Locate the cell with the specified text and output its [x, y] center coordinate. 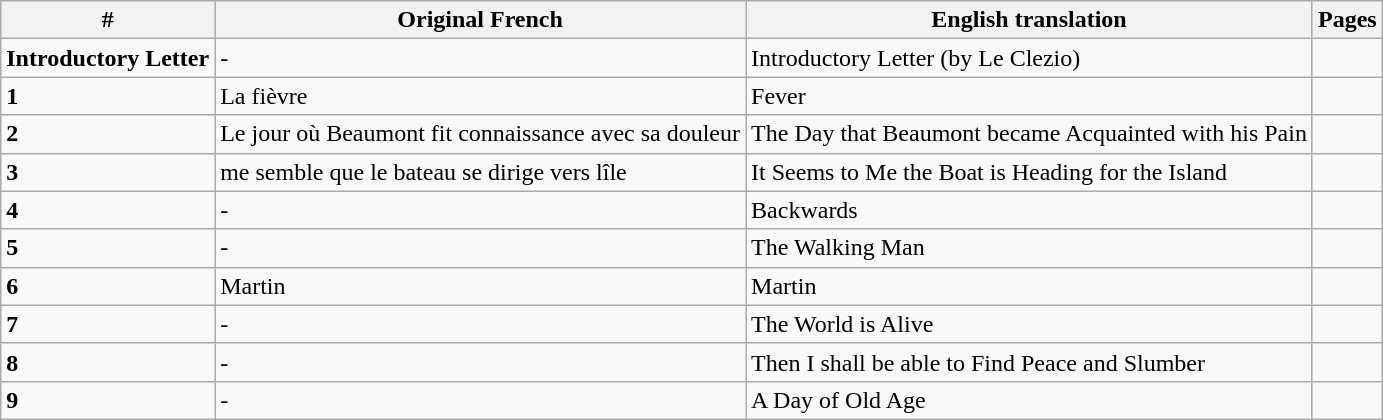
It Seems to Me the Boat is Heading for the Island [1030, 172]
# [108, 20]
7 [108, 324]
6 [108, 286]
1 [108, 96]
The Day that Beaumont became Acquainted with his Pain [1030, 134]
The Walking Man [1030, 248]
Then I shall be able to Find Peace and Slumber [1030, 362]
5 [108, 248]
4 [108, 210]
La fièvre [480, 96]
Introductory Letter (by Le Clezio) [1030, 58]
me semble que le bateau se dirige vers lîle [480, 172]
3 [108, 172]
English translation [1030, 20]
2 [108, 134]
The World is Alive [1030, 324]
Le jour où Beaumont fit connaissance avec sa douleur [480, 134]
Fever [1030, 96]
Original French [480, 20]
Backwards [1030, 210]
Pages [1347, 20]
9 [108, 400]
Introductory Letter [108, 58]
A Day of Old Age [1030, 400]
8 [108, 362]
